Return (x, y) of the center of cell containing provided text 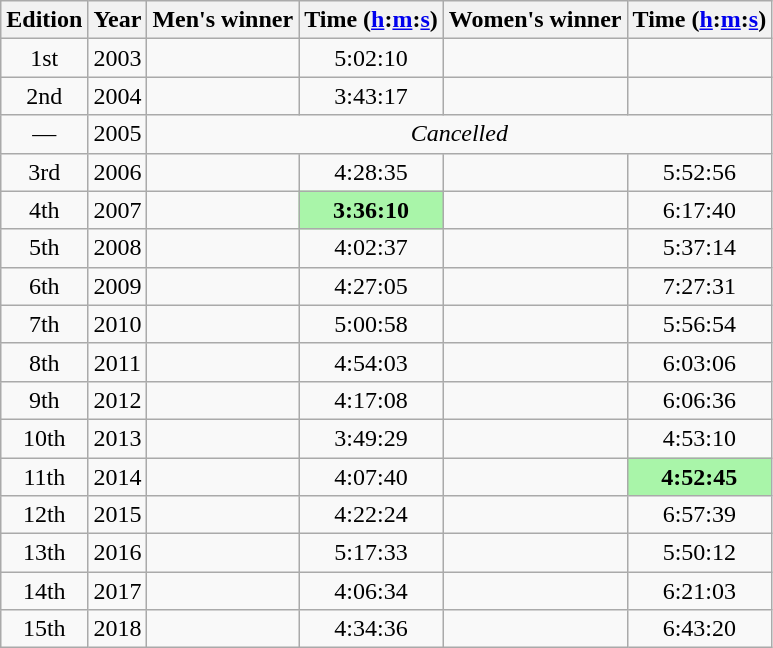
2015 (118, 515)
2014 (118, 477)
2012 (118, 400)
7th (44, 324)
7:27:31 (700, 286)
5:37:14 (700, 248)
6:17:40 (700, 210)
10th (44, 438)
6:06:36 (700, 400)
4:17:08 (372, 400)
4:02:37 (372, 248)
2007 (118, 210)
6:57:39 (700, 515)
Edition (44, 20)
1st (44, 58)
2004 (118, 96)
4:52:45 (700, 477)
5:56:54 (700, 324)
2008 (118, 248)
3:49:29 (372, 438)
5:00:58 (372, 324)
2018 (118, 629)
3:43:17 (372, 96)
5:50:12 (700, 553)
4:34:36 (372, 629)
2nd (44, 96)
6:21:03 (700, 591)
4th (44, 210)
4:53:10 (700, 438)
11th (44, 477)
3rd (44, 172)
8th (44, 362)
5:52:56 (700, 172)
Cancelled (460, 134)
— (44, 134)
4:28:35 (372, 172)
2006 (118, 172)
5th (44, 248)
2017 (118, 591)
4:22:24 (372, 515)
5:17:33 (372, 553)
6:43:20 (700, 629)
4:54:03 (372, 362)
2005 (118, 134)
3:36:10 (372, 210)
2003 (118, 58)
2013 (118, 438)
2016 (118, 553)
15th (44, 629)
2011 (118, 362)
Women's winner (535, 20)
12th (44, 515)
5:02:10 (372, 58)
2009 (118, 286)
Men's winner (223, 20)
4:27:05 (372, 286)
Year (118, 20)
6:03:06 (700, 362)
2010 (118, 324)
4:06:34 (372, 591)
13th (44, 553)
14th (44, 591)
4:07:40 (372, 477)
6th (44, 286)
9th (44, 400)
